Detect which cell encompasses the target text, then output its (X, Y) center coordinate. 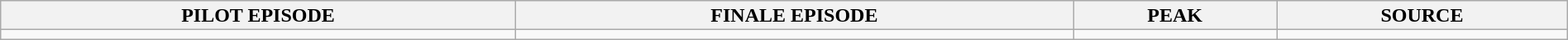
FINALE EPISODE (794, 15)
SOURCE (1422, 15)
PILOT EPISODE (258, 15)
PEAK (1175, 15)
